Capture the cell that displays the provided text and extract its [X, Y] central coordinate. 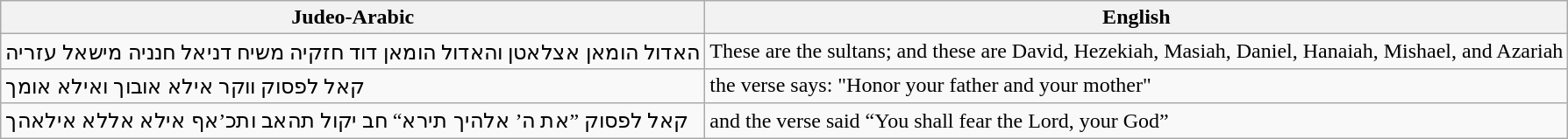
האדול הומאן אצלאטן והאדול הומאן דוד חזקיה משיח דניאל חנניה מישאל עזריה [353, 52]
These are the sultans; and these are David, Hezekiah, Masiah, Daniel, Hanaiah, Mishael, and Azariah [1137, 52]
Judeo-Arabic [353, 17]
English [1137, 17]
קאל לפסוק ”את ה’ אלהיך תירא“ חב יקול תהאב ותכ’אף אילא אללא אילאהך [353, 121]
and the verse said “You shall fear the Lord, your God” [1137, 121]
קאל לפסוק ווקר אילא אובוך ואילא אומך [353, 86]
the verse says: "Honor your father and your mother" [1137, 86]
